Scan for the cell matching the given text and deliver its [X, Y] coordinate at center. 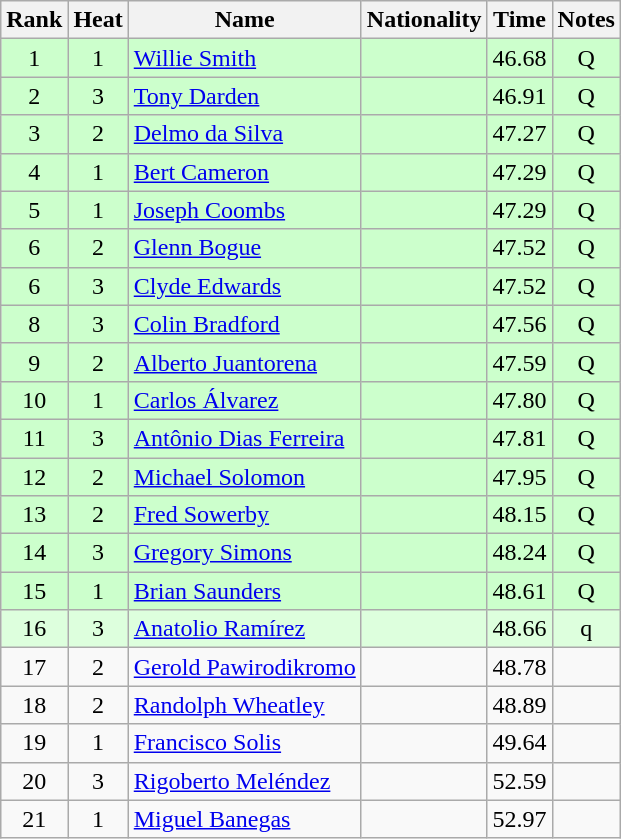
11 [34, 438]
49.64 [520, 743]
Rigoberto Meléndez [244, 781]
46.68 [520, 58]
Willie Smith [244, 58]
21 [34, 819]
47.59 [520, 362]
Gregory Simons [244, 553]
47.27 [520, 134]
Time [520, 20]
15 [34, 591]
Rank [34, 20]
Carlos Álvarez [244, 400]
16 [34, 629]
Alberto Juantorena [244, 362]
Delmo da Silva [244, 134]
20 [34, 781]
48.89 [520, 705]
48.24 [520, 553]
12 [34, 477]
Nationality [424, 20]
48.66 [520, 629]
47.81 [520, 438]
9 [34, 362]
Joseph Coombs [244, 210]
Michael Solomon [244, 477]
52.59 [520, 781]
17 [34, 667]
Antônio Dias Ferreira [244, 438]
Bert Cameron [244, 172]
14 [34, 553]
q [586, 629]
Tony Darden [244, 96]
Clyde Edwards [244, 286]
46.91 [520, 96]
13 [34, 515]
48.61 [520, 591]
4 [34, 172]
Heat [98, 20]
18 [34, 705]
47.80 [520, 400]
Fred Sowerby [244, 515]
47.95 [520, 477]
Miguel Banegas [244, 819]
Francisco Solis [244, 743]
Brian Saunders [244, 591]
Name [244, 20]
Glenn Bogue [244, 248]
48.78 [520, 667]
Colin Bradford [244, 324]
Anatolio Ramírez [244, 629]
5 [34, 210]
48.15 [520, 515]
8 [34, 324]
10 [34, 400]
Gerold Pawirodikromo [244, 667]
52.97 [520, 819]
Randolph Wheatley [244, 705]
47.56 [520, 324]
19 [34, 743]
Notes [586, 20]
